Return [x, y] of the center of cell containing provided text 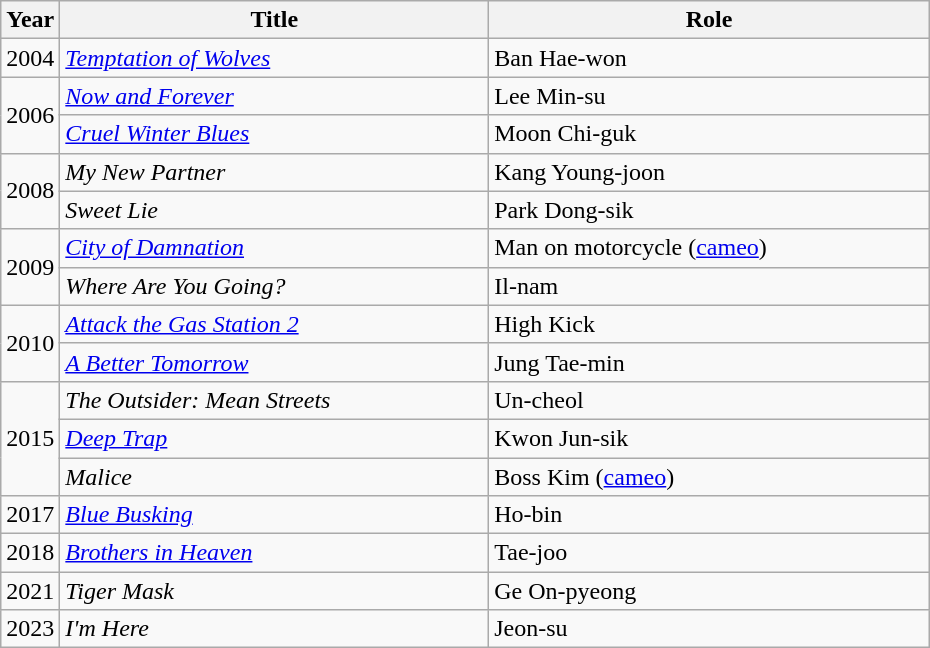
2018 [30, 553]
The Outsider: Mean Streets [274, 400]
Ho-bin [710, 515]
2008 [30, 191]
Tae-joo [710, 553]
Park Dong-sik [710, 210]
Year [30, 20]
Temptation of Wolves [274, 58]
Man on motorcycle (cameo) [710, 248]
2006 [30, 115]
Boss Kim (cameo) [710, 477]
Tiger Mask [274, 591]
I'm Here [274, 629]
2015 [30, 438]
Malice [274, 477]
2021 [30, 591]
Jeon-su [710, 629]
Ban Hae-won [710, 58]
Brothers in Heaven [274, 553]
2010 [30, 343]
Attack the Gas Station 2 [274, 324]
Role [710, 20]
Where Are You Going? [274, 286]
2004 [30, 58]
Jung Tae-min [710, 362]
Deep Trap [274, 438]
Blue Busking [274, 515]
Ge On-pyeong [710, 591]
A Better Tomorrow [274, 362]
Sweet Lie [274, 210]
2009 [30, 267]
Kang Young-joon [710, 172]
Un-cheol [710, 400]
2023 [30, 629]
Moon Chi-guk [710, 134]
My New Partner [274, 172]
Kwon Jun-sik [710, 438]
Cruel Winter Blues [274, 134]
Lee Min-su [710, 96]
Now and Forever [274, 96]
2017 [30, 515]
City of Damnation [274, 248]
Title [274, 20]
Il-nam [710, 286]
High Kick [710, 324]
